Capture the cell that displays the provided text and extract its (x, y) central coordinate. 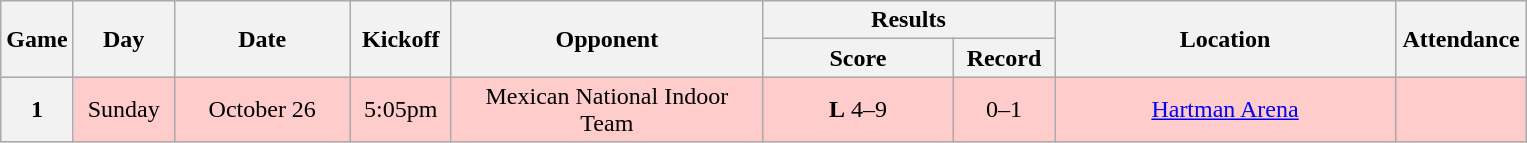
Day (124, 39)
1 (37, 110)
5:05pm (400, 110)
Date (262, 39)
Record (1004, 58)
Game (37, 39)
Location (1224, 39)
Opponent (606, 39)
Attendance (1462, 39)
October 26 (262, 110)
Kickoff (400, 39)
Hartman Arena (1224, 110)
Results (908, 20)
0–1 (1004, 110)
Mexican National Indoor Team (606, 110)
L 4–9 (858, 110)
Sunday (124, 110)
Score (858, 58)
